Return the (x, y) coordinate for the center point of the cell that contains the specified text.  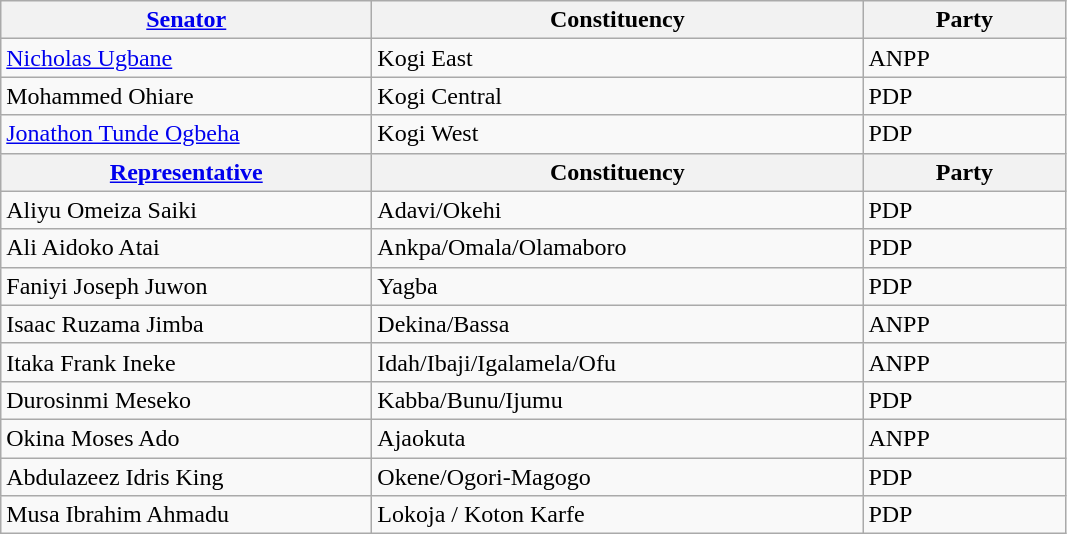
Representative (186, 172)
Dekina/Bassa (618, 324)
Adavi/Okehi (618, 210)
Isaac Ruzama Jimba (186, 324)
Lokoja / Koton Karfe (618, 515)
Musa Ibrahim Ahmadu (186, 515)
Nicholas Ugbane (186, 58)
Faniyi Joseph Juwon (186, 286)
Senator (186, 20)
Abdulazeez Idris King (186, 477)
Jonathon Tunde Ogbeha (186, 134)
Kogi East (618, 58)
Yagba (618, 286)
Ajaokuta (618, 438)
Kogi West (618, 134)
Kabba/Bunu/Ijumu (618, 400)
Aliyu Omeiza Saiki (186, 210)
Ankpa/Omala/Olamaboro (618, 248)
Kogi Central (618, 96)
Okina Moses Ado (186, 438)
Okene/Ogori-Magogo (618, 477)
Ali Aidoko Atai (186, 248)
Idah/Ibaji/Igalamela/Ofu (618, 362)
Durosinmi Meseko (186, 400)
Itaka Frank Ineke (186, 362)
Mohammed Ohiare (186, 96)
